Determine the [X, Y] coordinate at the center of the cell enclosing the given text.  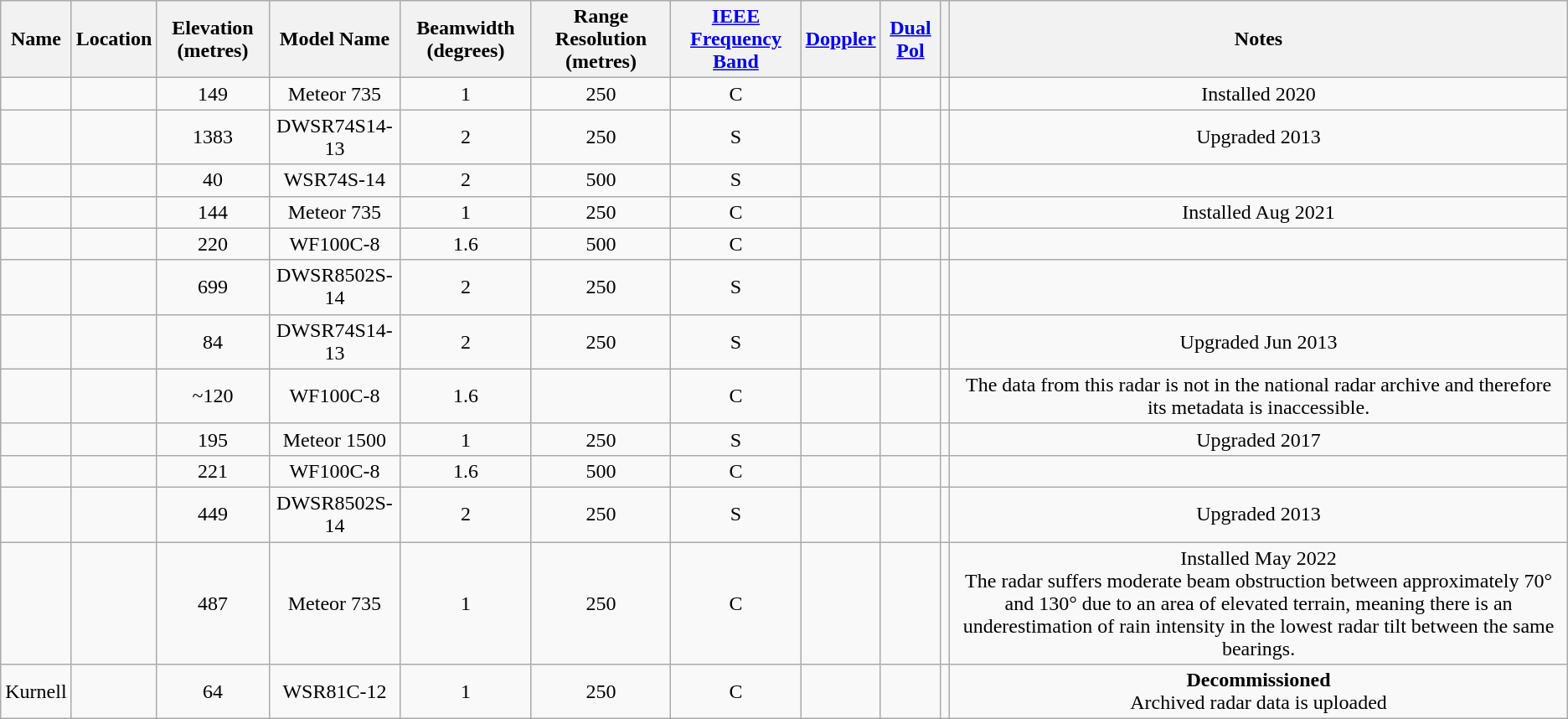
DecommissionedArchived radar data is uploaded [1258, 692]
Upgraded 2017 [1258, 439]
Doppler [841, 39]
Upgraded Jun 2013 [1258, 342]
IEEE Frequency Band [735, 39]
1383 [213, 137]
Elevation (metres) [213, 39]
40 [213, 180]
Model Name [335, 39]
449 [213, 515]
~120 [213, 396]
Meteor 1500 [335, 439]
144 [213, 212]
Name [36, 39]
WSR81C-12 [335, 692]
Dual Pol [910, 39]
195 [213, 439]
Range Resolution (metres) [601, 39]
699 [213, 287]
149 [213, 94]
Beamwidth (degrees) [466, 39]
221 [213, 471]
220 [213, 244]
487 [213, 603]
64 [213, 692]
Installed 2020 [1258, 94]
Kurnell [36, 692]
Location [114, 39]
WSR74S-14 [335, 180]
84 [213, 342]
Notes [1258, 39]
Installed Aug 2021 [1258, 212]
The data from this radar is not in the national radar archive and therefore its metadata is inaccessible. [1258, 396]
